For the text-containing cell, return its midpoint in (X, Y) coordinate format. 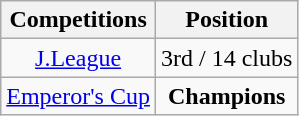
Emperor's Cup (78, 96)
Position (226, 20)
Competitions (78, 20)
Champions (226, 96)
J.League (78, 58)
3rd / 14 clubs (226, 58)
